Return [x, y] of the center of cell containing provided text 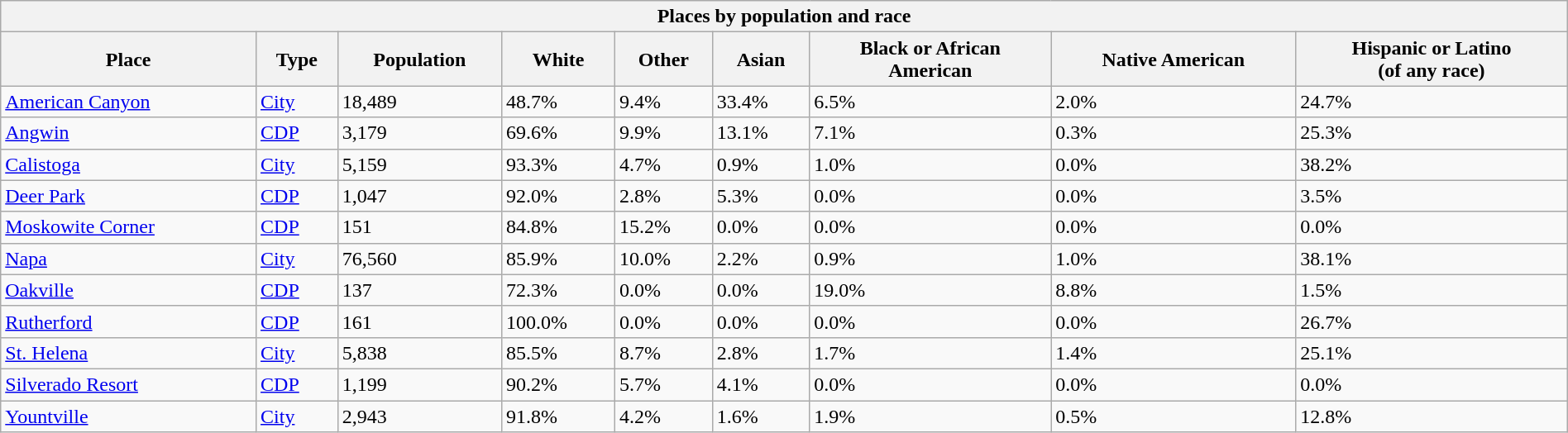
12.8% [1432, 416]
Places by population and race [784, 17]
48.7% [557, 102]
4.1% [761, 384]
18,489 [419, 102]
90.2% [557, 384]
85.9% [557, 259]
Hispanic or Latino(of any race) [1432, 59]
19.0% [930, 290]
85.5% [557, 353]
24.7% [1432, 102]
38.1% [1432, 259]
Calistoga [129, 164]
8.7% [663, 353]
1.6% [761, 416]
2.2% [761, 259]
1.7% [930, 353]
Yountville [129, 416]
72.3% [557, 290]
26.7% [1432, 321]
0.3% [1174, 133]
10.0% [663, 259]
1,199 [419, 384]
161 [419, 321]
Population [419, 59]
5,159 [419, 164]
1.4% [1174, 353]
91.8% [557, 416]
76,560 [419, 259]
93.3% [557, 164]
7.1% [930, 133]
13.1% [761, 133]
American Canyon [129, 102]
Napa [129, 259]
9.9% [663, 133]
25.3% [1432, 133]
Rutherford [129, 321]
Black or AfricanAmerican [930, 59]
38.2% [1432, 164]
White [557, 59]
St. Helena [129, 353]
100.0% [557, 321]
Angwin [129, 133]
Place [129, 59]
151 [419, 227]
4.7% [663, 164]
2,943 [419, 416]
Other [663, 59]
137 [419, 290]
69.6% [557, 133]
1.9% [930, 416]
3.5% [1432, 196]
84.8% [557, 227]
6.5% [930, 102]
5.3% [761, 196]
9.4% [663, 102]
1.5% [1432, 290]
Silverado Resort [129, 384]
Deer Park [129, 196]
8.8% [1174, 290]
1,047 [419, 196]
Type [298, 59]
4.2% [663, 416]
33.4% [761, 102]
Asian [761, 59]
3,179 [419, 133]
15.2% [663, 227]
92.0% [557, 196]
0.5% [1174, 416]
Moskowite Corner [129, 227]
2.0% [1174, 102]
5,838 [419, 353]
5.7% [663, 384]
25.1% [1432, 353]
Native American [1174, 59]
Oakville [129, 290]
